Detect which cell encompasses the target text, then output its [x, y] center coordinate. 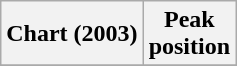
Peakposition [189, 34]
Chart (2003) [72, 34]
